Determine the [x, y] coordinate at the center of the cell enclosing the given text.  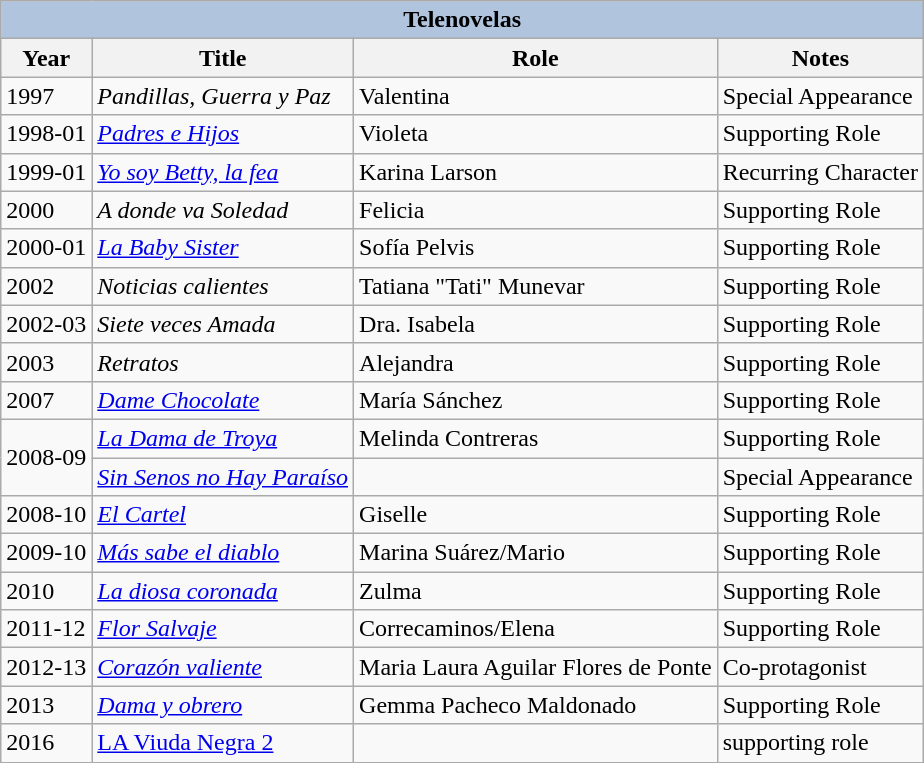
Marina Suárez/Mario [536, 553]
Dama y obrero [223, 705]
Gemma Pacheco Maldonado [536, 705]
Alejandra [536, 362]
LA Viuda Negra 2 [223, 743]
La diosa coronada [223, 591]
1998-01 [46, 134]
Melinda Contreras [536, 438]
Co-protagonist [820, 667]
1999-01 [46, 172]
2013 [46, 705]
La Baby Sister [223, 248]
2010 [46, 591]
Siete veces Amada [223, 324]
La Dama de Troya [223, 438]
A donde va Soledad [223, 210]
Year [46, 58]
2000-01 [46, 248]
2008-09 [46, 457]
Recurring Character [820, 172]
1997 [46, 96]
Title [223, 58]
Padres e Hijos [223, 134]
María Sánchez [536, 400]
Sofía Pelvis [536, 248]
Notes [820, 58]
2011-12 [46, 629]
Telenovelas [462, 20]
Pandillas, Guerra y Paz [223, 96]
Más sabe el diablo [223, 553]
Dame Chocolate [223, 400]
El Cartel [223, 515]
Violeta [536, 134]
Retratos [223, 362]
Role [536, 58]
Maria Laura Aguilar Flores de Ponte [536, 667]
2000 [46, 210]
Flor Salvaje [223, 629]
Valentina [536, 96]
2009-10 [46, 553]
2002 [46, 286]
Corazón valiente [223, 667]
2007 [46, 400]
supporting role [820, 743]
Felicia [536, 210]
2008-10 [46, 515]
Karina Larson [536, 172]
Tatiana "Tati" Munevar [536, 286]
2002-03 [46, 324]
Noticias calientes [223, 286]
2012-13 [46, 667]
Dra. Isabela [536, 324]
Yo soy Betty, la fea [223, 172]
Correcaminos/Elena [536, 629]
2003 [46, 362]
Zulma [536, 591]
Sin Senos no Hay Paraíso [223, 477]
2016 [46, 743]
Giselle [536, 515]
